Provide the (X, Y) coordinate of the cell's center where the given text is located.  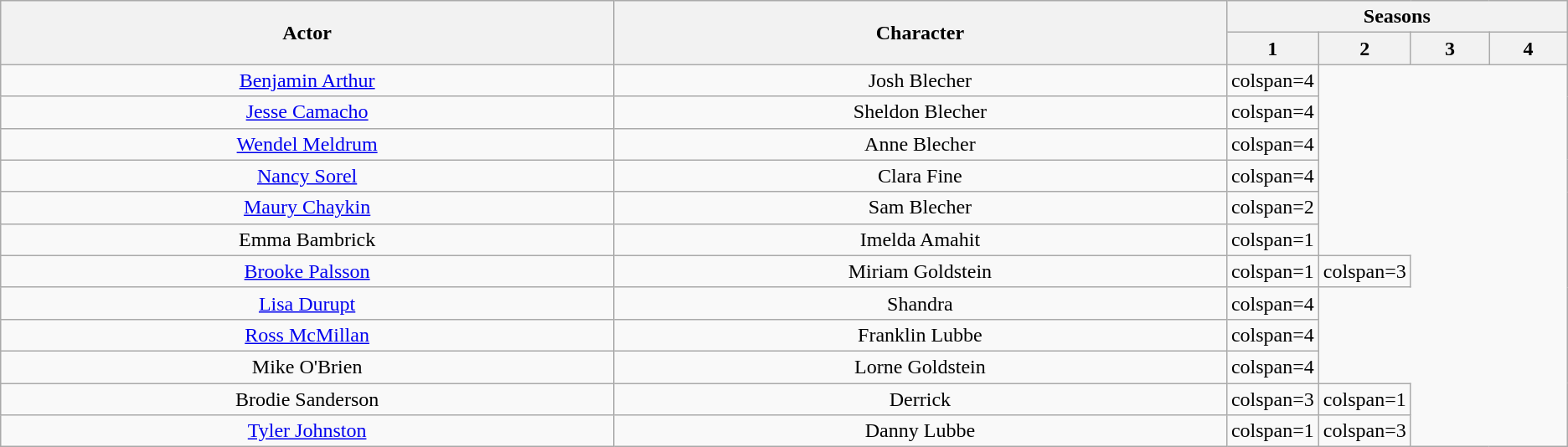
Sam Blecher (920, 208)
Lorne Goldstein (920, 367)
Emma Bambrick (307, 239)
Tyler Johnston (307, 431)
colspan=2 (1272, 208)
Ross McMillan (307, 335)
Josh Blecher (920, 80)
Benjamin Arthur (307, 80)
Imelda Amahit (920, 239)
Wendel Meldrum (307, 144)
Lisa Durupt (307, 303)
Clara Fine (920, 176)
Brooke Palsson (307, 271)
Shandra (920, 303)
Sheldon Blecher (920, 112)
Derrick (920, 399)
Brodie Sanderson (307, 399)
Miriam Goldstein (920, 271)
Character (920, 33)
2 (1364, 49)
Franklin Lubbe (920, 335)
Jesse Camacho (307, 112)
3 (1450, 49)
Danny Lubbe (920, 431)
1 (1272, 49)
Anne Blecher (920, 144)
Nancy Sorel (307, 176)
Actor (307, 33)
4 (1529, 49)
Seasons (1397, 17)
Mike O'Brien (307, 367)
Maury Chaykin (307, 208)
